Capture the cell that displays the provided text and extract its (X, Y) central coordinate. 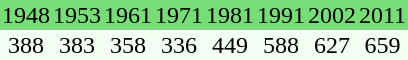
1991 (280, 15)
2011 (382, 15)
336 (178, 45)
388 (26, 45)
588 (280, 45)
358 (128, 45)
1971 (178, 15)
2002 (332, 15)
1953 (76, 15)
449 (230, 45)
659 (382, 45)
627 (332, 45)
383 (76, 45)
1961 (128, 15)
1948 (26, 15)
1981 (230, 15)
